Return [X, Y] of the center of cell containing provided text 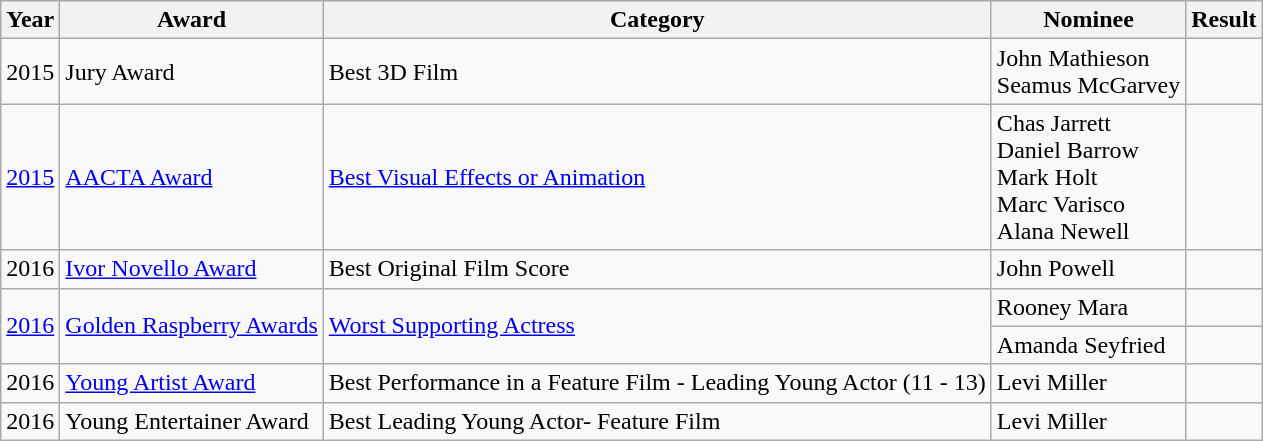
Year [30, 20]
Best Visual Effects or Animation [657, 177]
Best Performance in a Feature Film - Leading Young Actor (11 - 13) [657, 383]
Ivor Novello Award [192, 269]
Young Artist Award [192, 383]
Nominee [1088, 20]
AACTA Award [192, 177]
Best Original Film Score [657, 269]
Best 3D Film [657, 72]
Chas JarrettDaniel BarrowMark HoltMarc VariscoAlana Newell [1088, 177]
Category [657, 20]
John Powell [1088, 269]
Best Leading Young Actor- Feature Film [657, 421]
Golden Raspberry Awards [192, 326]
Jury Award [192, 72]
Young Entertainer Award [192, 421]
John MathiesonSeamus McGarvey [1088, 72]
Rooney Mara [1088, 307]
Award [192, 20]
Amanda Seyfried [1088, 345]
Worst Supporting Actress [657, 326]
Result [1224, 20]
